Output the (x, y) coordinate of the center of the cell containing the given text.  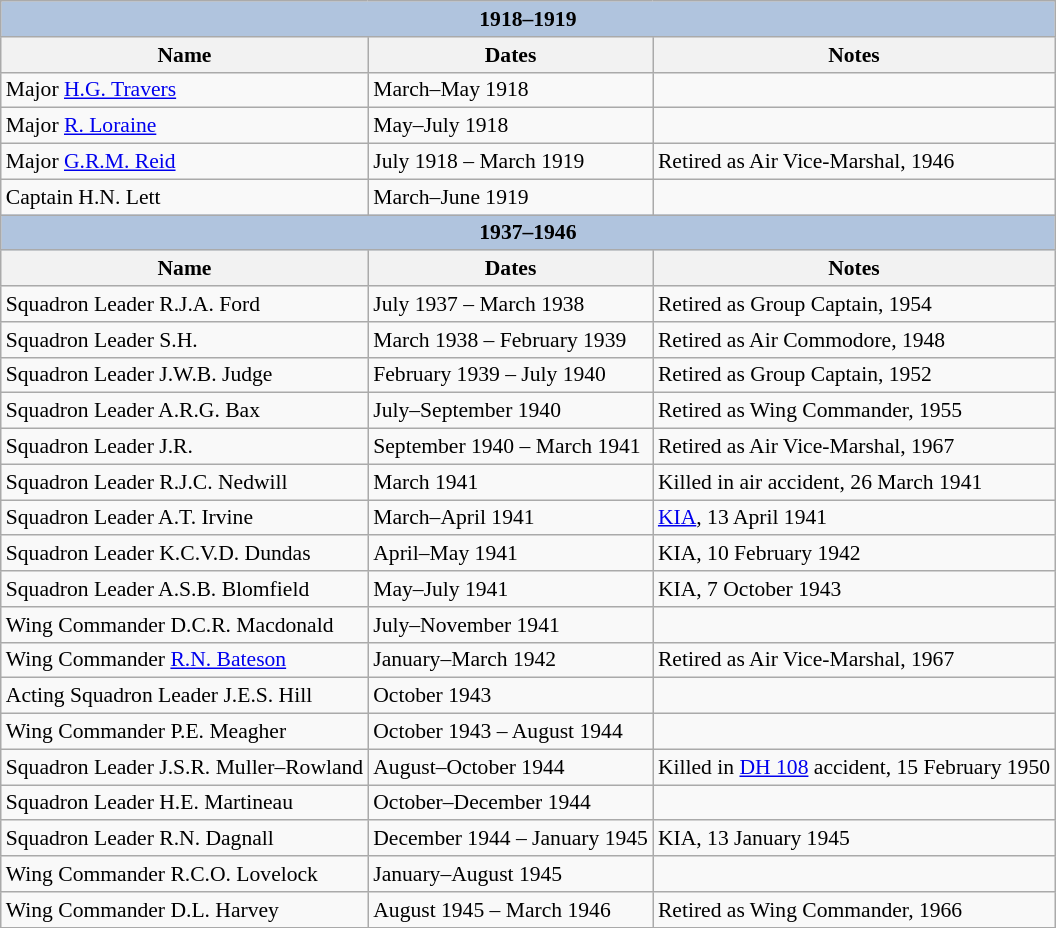
Retired as Wing Commander, 1955 (854, 411)
Acting Squadron Leader J.E.S. Hill (184, 696)
Wing Commander R.C.O. Lovelock (184, 874)
KIA, 13 January 1945 (854, 839)
Retired as Group Captain, 1954 (854, 304)
1937–1946 (528, 233)
Squadron Leader J.S.R. Muller–Rowland (184, 767)
July 1918 – March 1919 (510, 162)
Squadron Leader R.N. Dagnall (184, 839)
January–August 1945 (510, 874)
Captain H.N. Lett (184, 197)
Squadron Leader H.E. Martineau (184, 803)
Wing Commander D.L. Harvey (184, 910)
July 1937 – March 1938 (510, 304)
Squadron Leader A.S.B. Blomfield (184, 589)
May–July 1918 (510, 126)
October–December 1944 (510, 803)
Squadron Leader S.H. (184, 340)
Killed in air accident, 26 March 1941 (854, 482)
Major G.R.M. Reid (184, 162)
March 1938 – February 1939 (510, 340)
1918–1919 (528, 19)
July–September 1940 (510, 411)
August 1945 – March 1946 (510, 910)
December 1944 – January 1945 (510, 839)
March–May 1918 (510, 90)
February 1939 – July 1940 (510, 375)
Killed in DH 108 accident, 15 February 1950 (854, 767)
March 1941 (510, 482)
January–March 1942 (510, 660)
Squadron Leader J.W.B. Judge (184, 375)
Wing Commander D.C.R. Macdonald (184, 625)
Squadron Leader K.C.V.D. Dundas (184, 554)
Squadron Leader A.R.G. Bax (184, 411)
KIA, 7 October 1943 (854, 589)
Major H.G. Travers (184, 90)
July–November 1941 (510, 625)
KIA, 10 February 1942 (854, 554)
March–April 1941 (510, 518)
September 1940 – March 1941 (510, 447)
Squadron Leader R.J.C. Nedwill (184, 482)
Retired as Air Vice-Marshal, 1946 (854, 162)
August–October 1944 (510, 767)
Squadron Leader J.R. (184, 447)
May–July 1941 (510, 589)
Squadron Leader R.J.A. Ford (184, 304)
KIA, 13 April 1941 (854, 518)
Squadron Leader A.T. Irvine (184, 518)
October 1943 (510, 696)
October 1943 – August 1944 (510, 732)
April–May 1941 (510, 554)
Retired as Wing Commander, 1966 (854, 910)
Wing Commander R.N. Bateson (184, 660)
Major R. Loraine (184, 126)
Retired as Air Commodore, 1948 (854, 340)
Wing Commander P.E. Meagher (184, 732)
March–June 1919 (510, 197)
Retired as Group Captain, 1952 (854, 375)
